Extract the [x, y] coordinate from the center of the cell holding the provided text.  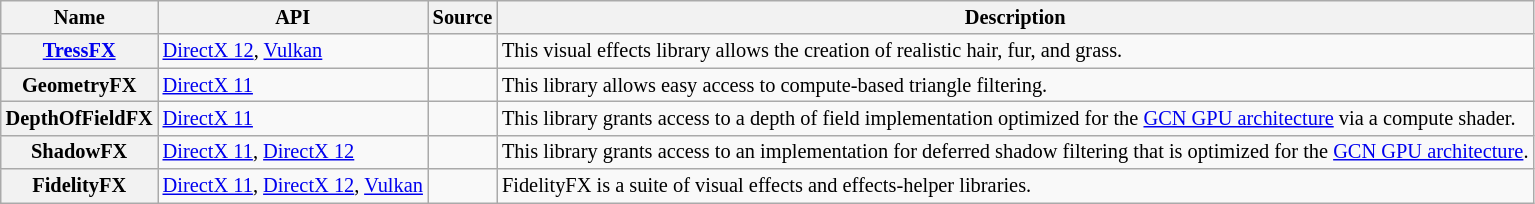
FidelityFX is a suite of visual effects and effects-helper libraries. [1015, 186]
DirectX 12, Vulkan [293, 51]
This library grants access to a depth of field implementation optimized for the GCN GPU architecture via a compute shader. [1015, 118]
DirectX 11, DirectX 12, Vulkan [293, 186]
DepthOfFieldFX [80, 118]
Source [462, 17]
DirectX 11, DirectX 12 [293, 152]
This library grants access to an implementation for deferred shadow filtering that is optimized for the GCN GPU architecture. [1015, 152]
TressFX [80, 51]
This visual effects library allows the creation of realistic hair, fur, and grass. [1015, 51]
API [293, 17]
FidelityFX [80, 186]
GeometryFX [80, 85]
This library allows easy access to compute-based triangle filtering. [1015, 85]
ShadowFX [80, 152]
Name [80, 17]
Description [1015, 17]
